Determine the [X, Y] coordinate at the center of the cell enclosing the given text.  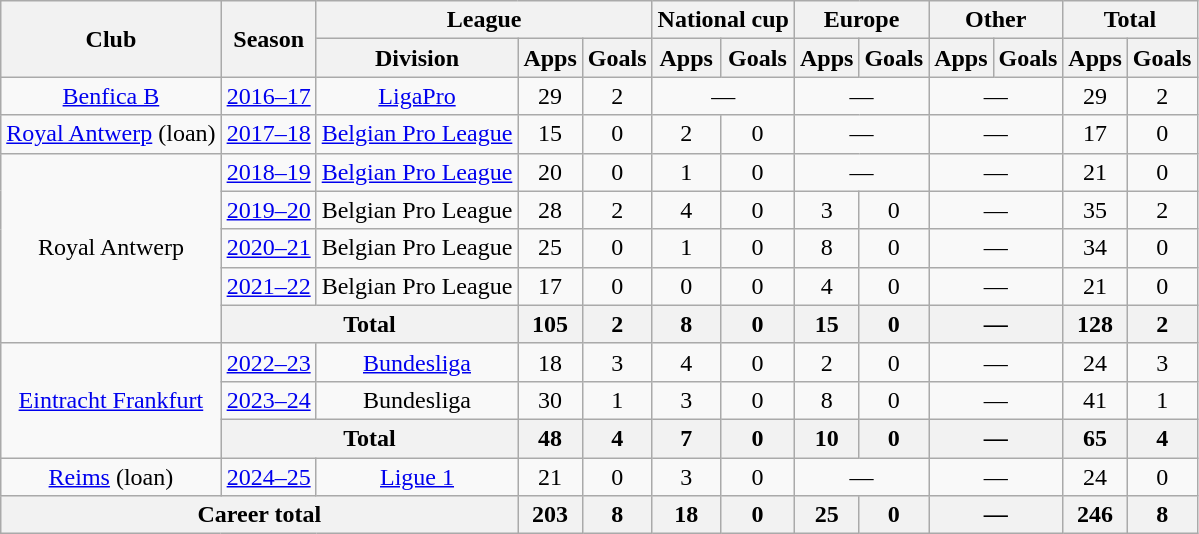
10 [826, 438]
Royal Antwerp (loan) [111, 134]
2024–25 [268, 477]
Eintracht Frankfurt [111, 400]
National cup [723, 20]
Division [417, 58]
203 [550, 515]
Ligue 1 [417, 477]
Europe [861, 20]
35 [1095, 210]
Royal Antwerp [111, 248]
2019–20 [268, 210]
2022–23 [268, 362]
Other [996, 20]
41 [1095, 400]
246 [1095, 515]
Career total [260, 515]
7 [686, 438]
105 [550, 324]
20 [550, 172]
34 [1095, 248]
28 [550, 210]
LigaPro [417, 96]
2023–24 [268, 400]
2021–22 [268, 286]
2016–17 [268, 96]
65 [1095, 438]
128 [1095, 324]
2017–18 [268, 134]
2020–21 [268, 248]
Club [111, 39]
2018–19 [268, 172]
30 [550, 400]
Benfica B [111, 96]
League [484, 20]
Season [268, 39]
48 [550, 438]
Reims (loan) [111, 477]
